Determine the (X, Y) coordinate at the center of the cell enclosing the given text.  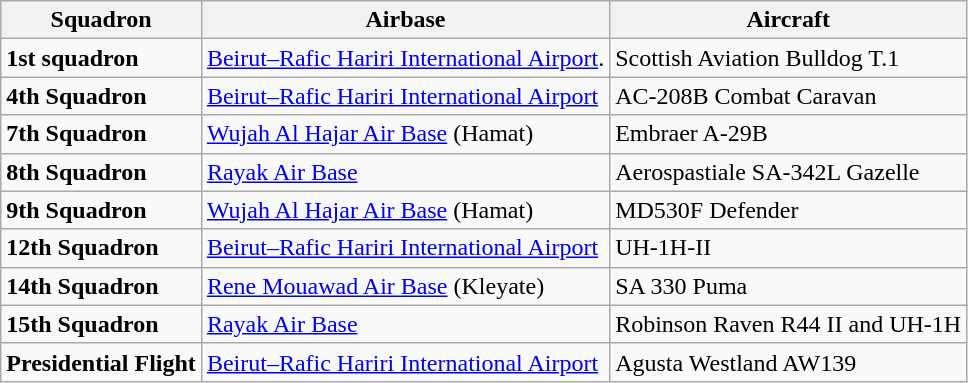
8th Squadron (102, 172)
Airbase (405, 20)
Scottish Aviation Bulldog T.1 (788, 58)
Aerospastiale SA-342L Gazelle (788, 172)
UH-1H-II (788, 248)
Robinson Raven R44 II and UH-1H (788, 324)
Squadron (102, 20)
MD530F Defender (788, 210)
15th Squadron (102, 324)
9th Squadron (102, 210)
Presidential Flight (102, 362)
1st squadron (102, 58)
7th Squadron (102, 134)
Aircraft (788, 20)
14th Squadron (102, 286)
AC-208B Combat Caravan (788, 96)
Rene Mouawad Air Base (Kleyate) (405, 286)
Embraer A-29B (788, 134)
Agusta Westland AW139 (788, 362)
Beirut–Rafic Hariri International Airport. (405, 58)
SA 330 Puma (788, 286)
12th Squadron (102, 248)
4th Squadron (102, 96)
